Capture the cell that displays the provided text and extract its (x, y) central coordinate. 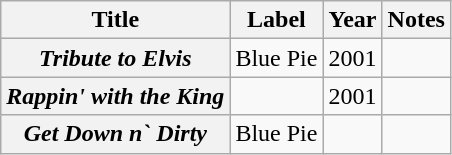
Rappin' with the King (116, 96)
Year (352, 20)
Label (276, 20)
Tribute to Elvis (116, 58)
Title (116, 20)
Notes (416, 20)
Get Down n` Dirty (116, 134)
